Find where the given text appears and provide that cell's center as [x, y] coordinate. 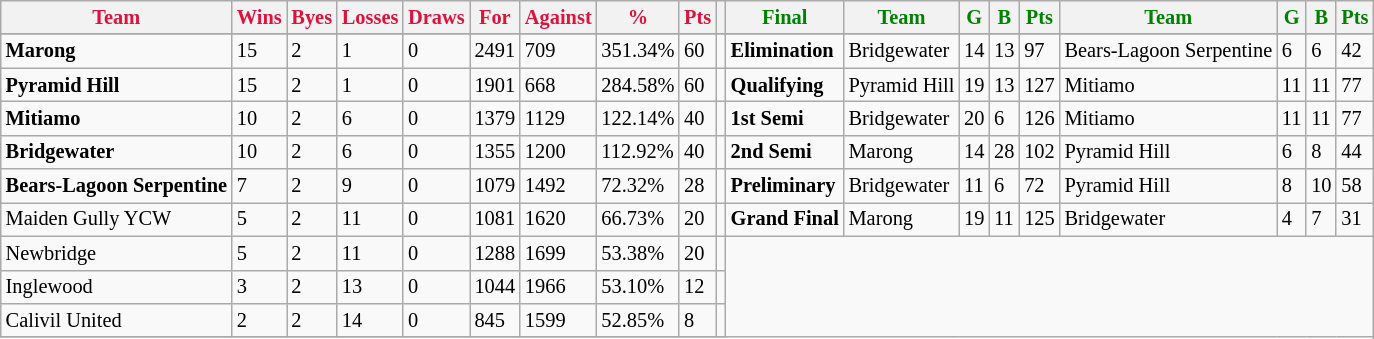
Preliminary [785, 186]
1129 [558, 118]
58 [1354, 186]
1901 [495, 85]
66.73% [638, 219]
1379 [495, 118]
Newbridge [116, 253]
1044 [495, 287]
31 [1354, 219]
1st Semi [785, 118]
12 [698, 287]
2nd Semi [785, 152]
2491 [495, 51]
4 [1292, 219]
Against [558, 17]
Byes [311, 17]
52.85% [638, 320]
845 [495, 320]
1355 [495, 152]
44 [1354, 152]
351.34% [638, 51]
Calivil United [116, 320]
1699 [558, 253]
1081 [495, 219]
3 [260, 287]
Wins [260, 17]
1079 [495, 186]
For [495, 17]
53.38% [638, 253]
284.58% [638, 85]
Qualifying [785, 85]
9 [370, 186]
Draws [436, 17]
72 [1039, 186]
1599 [558, 320]
102 [1039, 152]
126 [1039, 118]
1200 [558, 152]
1492 [558, 186]
1288 [495, 253]
72.32% [638, 186]
Final [785, 17]
Inglewood [116, 287]
97 [1039, 51]
Grand Final [785, 219]
Elimination [785, 51]
Losses [370, 17]
125 [1039, 219]
53.10% [638, 287]
1620 [558, 219]
42 [1354, 51]
1966 [558, 287]
% [638, 17]
709 [558, 51]
127 [1039, 85]
122.14% [638, 118]
Maiden Gully YCW [116, 219]
668 [558, 85]
112.92% [638, 152]
